From the cell containing the given text, extract its center point as [x, y] coordinate. 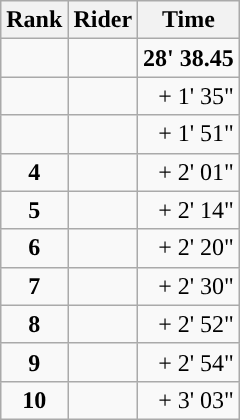
+ 2' 54" [189, 362]
+ 2' 01" [189, 172]
5 [34, 210]
+ 2' 14" [189, 210]
6 [34, 248]
+ 2' 30" [189, 286]
+ 2' 52" [189, 324]
9 [34, 362]
+ 3' 03" [189, 400]
+ 1' 51" [189, 134]
7 [34, 286]
Rank [34, 20]
28' 38.45 [189, 58]
+ 1' 35" [189, 96]
10 [34, 400]
4 [34, 172]
Time [189, 20]
+ 2' 20" [189, 248]
8 [34, 324]
Rider [103, 20]
